Search for the cell housing the specified text and yield its (X, Y) center coordinate. 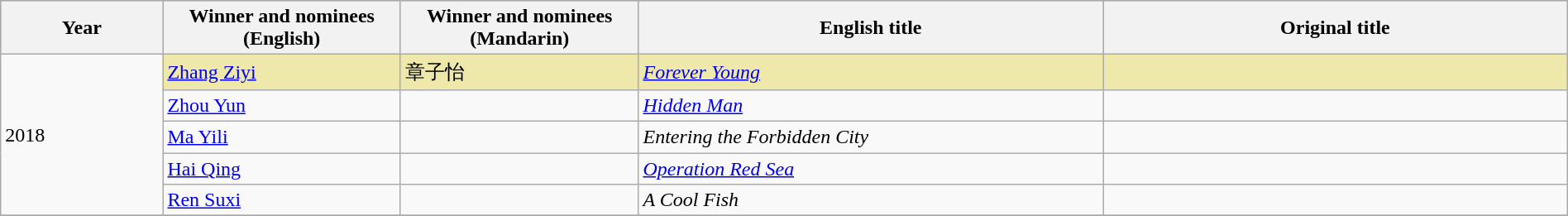
Original title (1336, 28)
Hidden Man (871, 105)
Winner and nominees(English) (282, 28)
章子怡 (519, 73)
Ma Yili (282, 137)
Ren Suxi (282, 200)
2018 (82, 136)
Zhang Ziyi (282, 73)
Operation Red Sea (871, 168)
Forever Young (871, 73)
Entering the Forbidden City (871, 137)
English title (871, 28)
A Cool Fish (871, 200)
Year (82, 28)
Winner and nominees(Mandarin) (519, 28)
Zhou Yun (282, 105)
Hai Qing (282, 168)
